Pinpoint the cell where the given text exists, returning its [x, y] midpoint coordinate. 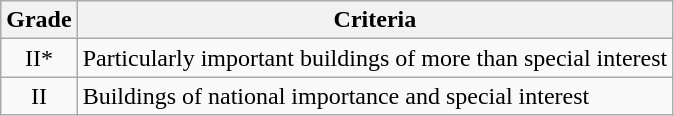
II* [39, 58]
Grade [39, 20]
Criteria [375, 20]
Particularly important buildings of more than special interest [375, 58]
Buildings of national importance and special interest [375, 96]
II [39, 96]
